Scan for the cell matching the given text and deliver its (x, y) coordinate at center. 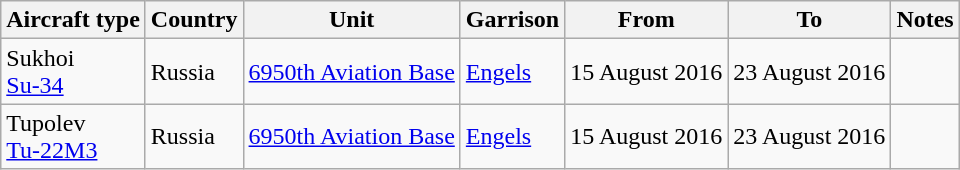
SukhoiSu-34 (74, 72)
TupolevTu-22M3 (74, 136)
From (646, 20)
Country (194, 20)
Aircraft type (74, 20)
Notes (925, 20)
To (810, 20)
Unit (352, 20)
Garrison (512, 20)
